Output the (x, y) coordinate of the center of the cell containing the given text.  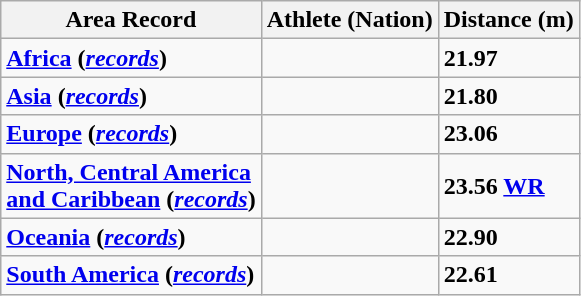
Distance (m) (508, 20)
Oceania (records) (131, 237)
North, Central Americaand Caribbean (records) (131, 186)
21.80 (508, 96)
23.56 WR (508, 186)
Europe (records) (131, 134)
23.06 (508, 134)
22.90 (508, 237)
Area Record (131, 20)
Athlete (Nation) (350, 20)
Asia (records) (131, 96)
22.61 (508, 275)
South America (records) (131, 275)
21.97 (508, 58)
Africa (records) (131, 58)
